Identify which cell holds the provided text, then report its (X, Y) central coordinate. 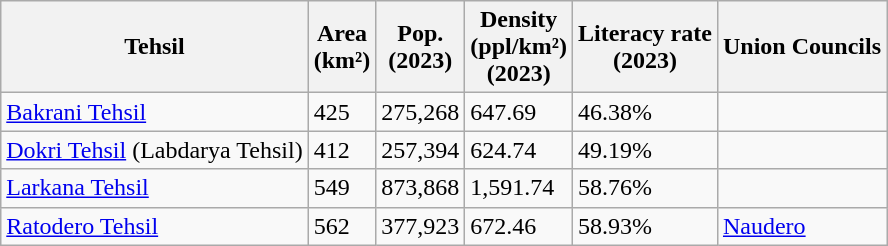
549 (342, 188)
Literacy rate(2023) (644, 47)
Density(ppl/km²)(2023) (519, 47)
Pop.(2023) (420, 47)
Dokri Tehsil (Labdarya Tehsil) (154, 150)
1,591.74 (519, 188)
Naudero (802, 226)
Larkana Tehsil (154, 188)
58.93% (644, 226)
672.46 (519, 226)
412 (342, 150)
Tehsil (154, 47)
46.38% (644, 112)
49.19% (644, 150)
275,268 (420, 112)
425 (342, 112)
Area(km²) (342, 47)
58.76% (644, 188)
873,868 (420, 188)
377,923 (420, 226)
Union Councils (802, 47)
647.69 (519, 112)
624.74 (519, 150)
562 (342, 226)
Ratodero Tehsil (154, 226)
257,394 (420, 150)
Bakrani Tehsil (154, 112)
